Determine the (X, Y) coordinate at the center of the cell enclosing the given text.  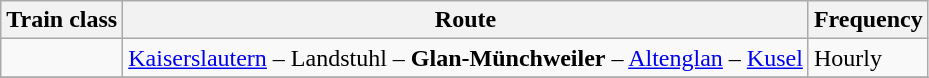
Frequency (868, 20)
Hourly (868, 58)
Kaiserslautern – Landstuhl – Glan-Münchweiler – Altenglan – Kusel (466, 58)
Route (466, 20)
Train class (62, 20)
